Detect which cell encompasses the target text, then output its (X, Y) center coordinate. 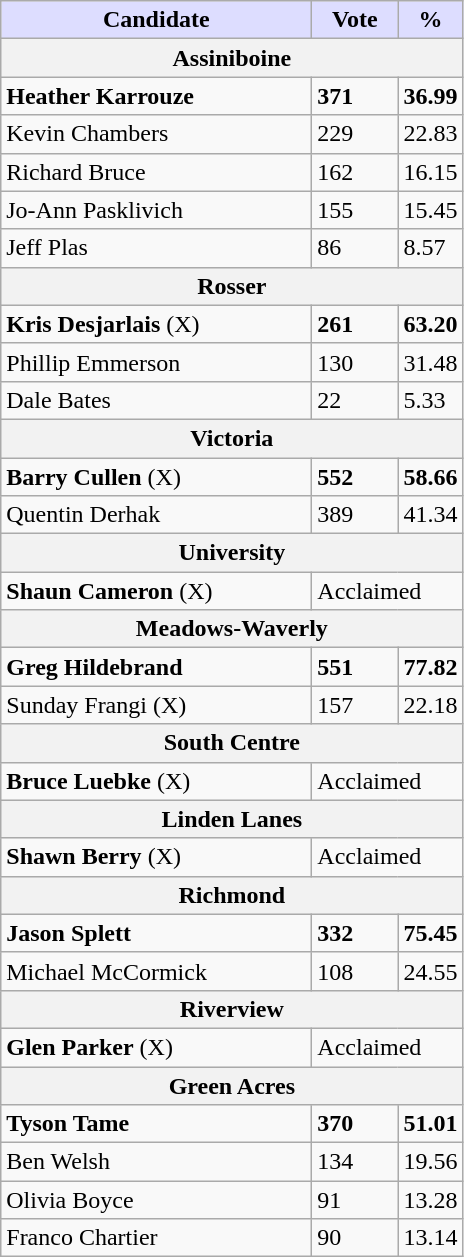
Sunday Frangi (X) (156, 705)
Victoria (232, 438)
370 (355, 1124)
8.57 (430, 248)
157 (355, 705)
22.18 (430, 705)
261 (355, 324)
Jeff Plas (156, 248)
16.15 (430, 172)
13.28 (430, 1200)
Rosser (232, 286)
Shawn Berry (X) (156, 857)
Bruce Luebke (X) (156, 781)
134 (355, 1162)
Phillip Emmerson (156, 362)
155 (355, 210)
Vote (355, 20)
Richmond (232, 895)
36.99 (430, 96)
Glen Parker (X) (156, 1047)
552 (355, 477)
Green Acres (232, 1085)
389 (355, 515)
Tyson Tame (156, 1124)
108 (355, 971)
24.55 (430, 971)
South Centre (232, 743)
229 (355, 134)
Shaun Cameron (X) (156, 591)
51.01 (430, 1124)
Assiniboine (232, 58)
371 (355, 96)
130 (355, 362)
63.20 (430, 324)
86 (355, 248)
31.48 (430, 362)
Heather Karrouze (156, 96)
Richard Bruce (156, 172)
Michael McCormick (156, 971)
90 (355, 1238)
22.83 (430, 134)
551 (355, 667)
Greg Hildebrand (156, 667)
University (232, 553)
Franco Chartier (156, 1238)
77.82 (430, 667)
5.33 (430, 400)
Kevin Chambers (156, 134)
Riverview (232, 1009)
Quentin Derhak (156, 515)
Jo-Ann Pasklivich (156, 210)
Ben Welsh (156, 1162)
Meadows-Waverly (232, 629)
91 (355, 1200)
15.45 (430, 210)
19.56 (430, 1162)
Linden Lanes (232, 819)
41.34 (430, 515)
Olivia Boyce (156, 1200)
Jason Splett (156, 933)
58.66 (430, 477)
Barry Cullen (X) (156, 477)
Kris Desjarlais (X) (156, 324)
75.45 (430, 933)
% (430, 20)
13.14 (430, 1238)
22 (355, 400)
332 (355, 933)
Candidate (156, 20)
Dale Bates (156, 400)
162 (355, 172)
